Detect which cell encompasses the target text, then output its [x, y] center coordinate. 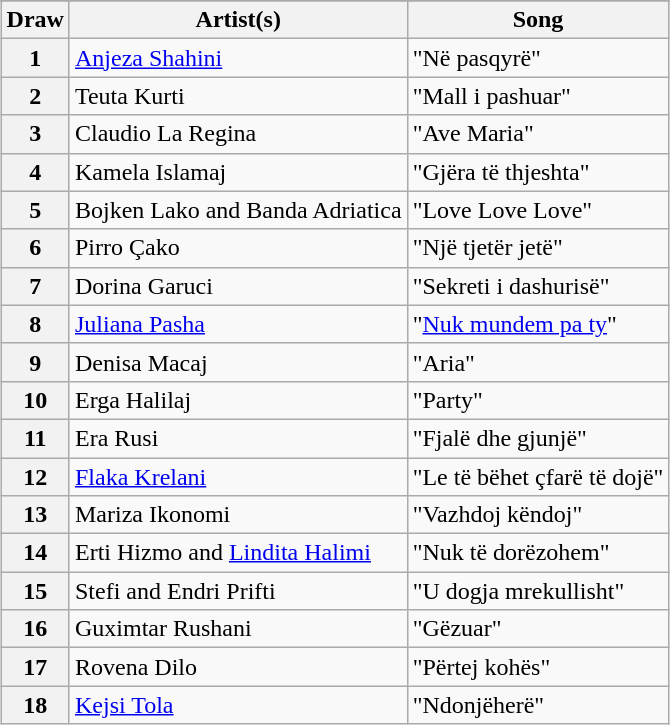
Guximtar Rushani [238, 629]
7 [35, 286]
9 [35, 362]
"Nuk të dorëzohem" [538, 553]
"Gjëra të thjeshta" [538, 172]
"Love Love Love" [538, 210]
12 [35, 477]
"U dogja mrekullisht" [538, 591]
Song [538, 20]
"Nuk mundem pa ty" [538, 324]
"Aria" [538, 362]
13 [35, 515]
Bojken Lako and Banda Adriatica [238, 210]
11 [35, 438]
17 [35, 667]
Teuta Kurti [238, 96]
Rovena Dilo [238, 667]
4 [35, 172]
Draw [35, 20]
"Vazhdoj këndoj" [538, 515]
"Ndonjëherë" [538, 705]
"Le të bëhet çfarë të dojë" [538, 477]
Stefi and Endri Prifti [238, 591]
16 [35, 629]
5 [35, 210]
6 [35, 248]
"Party" [538, 400]
"Një tjetër jetë" [538, 248]
Erga Halilaj [238, 400]
Dorina Garuci [238, 286]
15 [35, 591]
"Sekreti i dashurisë" [538, 286]
"Ave Maria" [538, 134]
8 [35, 324]
Pirro Çako [238, 248]
10 [35, 400]
Denisa Macaj [238, 362]
Claudio La Regina [238, 134]
1 [35, 58]
Anjeza Shahini [238, 58]
"Përtej kohës" [538, 667]
"Në pasqyrë" [538, 58]
Mariza Ikonomi [238, 515]
Erti Hizmo and Lindita Halimi [238, 553]
Era Rusi [238, 438]
14 [35, 553]
Artist(s) [238, 20]
Kejsi Tola [238, 705]
"Gëzuar" [538, 629]
Kamela Islamaj [238, 172]
"Mall i pashuar" [538, 96]
3 [35, 134]
Juliana Pasha [238, 324]
2 [35, 96]
18 [35, 705]
"Fjalë dhe gjunjë" [538, 438]
Flaka Krelani [238, 477]
